Locate the cell with the specified text and output its [X, Y] center coordinate. 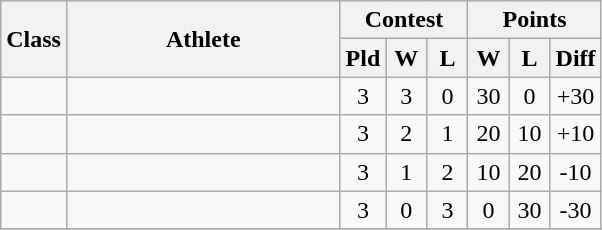
Class [34, 39]
Athlete [203, 39]
Diff [576, 58]
Pld [363, 58]
-10 [576, 172]
Points [534, 20]
Contest [404, 20]
+10 [576, 134]
-30 [576, 210]
+30 [576, 96]
